Search for the cell housing the specified text and yield its (x, y) center coordinate. 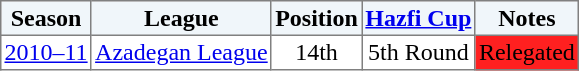
14th (316, 52)
League (181, 18)
2010–11 (46, 52)
Relegated (526, 52)
Notes (526, 18)
Position (316, 18)
Hazfi Cup (419, 18)
Azadegan League (181, 52)
Season (46, 18)
5th Round (419, 52)
